Return (x, y) of the center of cell containing provided text 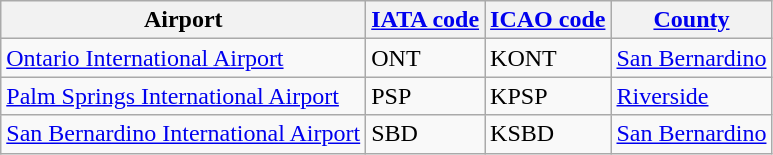
Ontario International Airport (184, 58)
KONT (548, 58)
San Bernardino International Airport (184, 134)
PSP (426, 96)
SBD (426, 134)
Airport (184, 20)
IATA code (426, 20)
ONT (426, 58)
Palm Springs International Airport (184, 96)
KPSP (548, 96)
KSBD (548, 134)
ICAO code (548, 20)
County (692, 20)
Riverside (692, 96)
